Extract the [x, y] coordinate from the center of the cell holding the provided text.  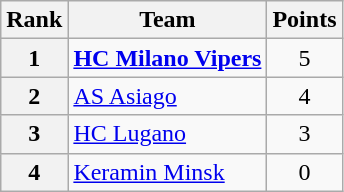
0 [304, 172]
HC Milano Vipers [168, 58]
1 [34, 58]
Rank [34, 20]
AS Asiago [168, 96]
Team [168, 20]
2 [34, 96]
5 [304, 58]
HC Lugano [168, 134]
Points [304, 20]
Keramin Minsk [168, 172]
